Pinpoint the cell where the given text exists, returning its [X, Y] midpoint coordinate. 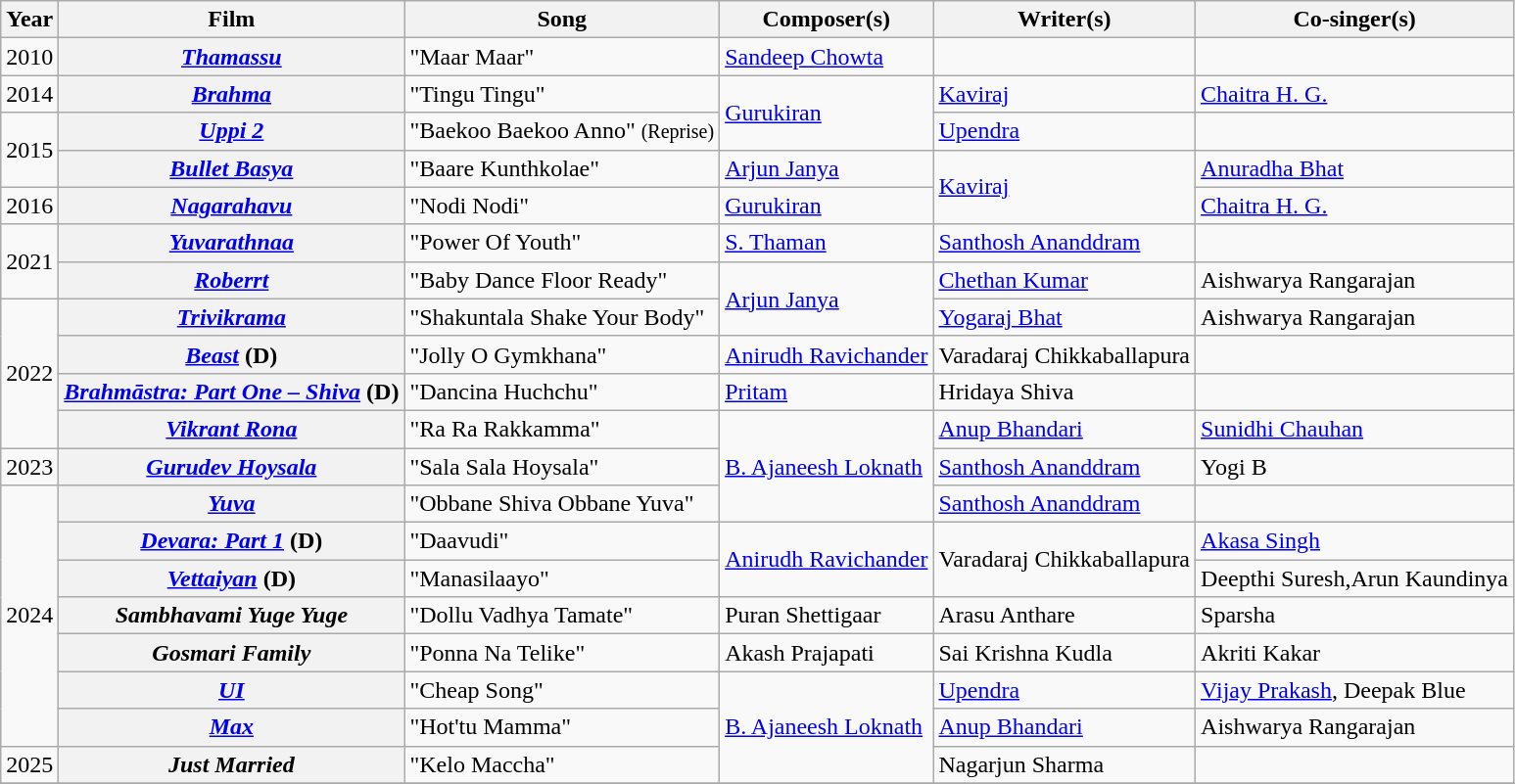
"Ra Ra Rakkamma" [562, 429]
"Dancina Huchchu" [562, 392]
Sparsha [1355, 616]
Uppi 2 [231, 131]
Hridaya Shiva [1065, 392]
Sambhavami Yuge Yuge [231, 616]
"Hot'tu Mamma" [562, 727]
2022 [29, 373]
Deepthi Suresh,Arun Kaundinya [1355, 578]
Co-singer(s) [1355, 20]
2021 [29, 261]
"Nodi Nodi" [562, 206]
Brahma [231, 94]
Vijay Prakash, Deepak Blue [1355, 690]
Vikrant Rona [231, 429]
Writer(s) [1065, 20]
Film [231, 20]
"Daavudi" [562, 541]
Just Married [231, 764]
"Shakuntala Shake Your Body" [562, 317]
Max [231, 727]
Trivikrama [231, 317]
Anuradha Bhat [1355, 168]
"Cheap Song" [562, 690]
Chethan Kumar [1065, 280]
2014 [29, 94]
Beast (D) [231, 354]
Brahmāstra: Part One – Shiva (D) [231, 392]
Devara: Part 1 (D) [231, 541]
"Dollu Vadhya Tamate" [562, 616]
2016 [29, 206]
Arasu Anthare [1065, 616]
2015 [29, 150]
Song [562, 20]
2023 [29, 467]
Yuva [231, 504]
Gosmari Family [231, 653]
Sunidhi Chauhan [1355, 429]
"Baare Kunthkolae" [562, 168]
Thamassu [231, 57]
"Power Of Youth" [562, 243]
2010 [29, 57]
"Kelo Maccha" [562, 764]
"Baekoo Baekoo Anno" (Reprise) [562, 131]
Sandeep Chowta [827, 57]
Bullet Basya [231, 168]
Roberrt [231, 280]
"Manasilaayo" [562, 578]
"Tingu Tingu" [562, 94]
Yogi B [1355, 467]
Gurudev Hoysala [231, 467]
Akasa Singh [1355, 541]
Nagarjun Sharma [1065, 764]
"Obbane Shiva Obbane Yuva" [562, 504]
UI [231, 690]
Puran Shettigaar [827, 616]
Nagarahavu [231, 206]
"Sala Sala Hoysala" [562, 467]
"Maar Maar" [562, 57]
Yogaraj Bhat [1065, 317]
2025 [29, 764]
Yuvarathnaa [231, 243]
Pritam [827, 392]
S. Thaman [827, 243]
Sai Krishna Kudla [1065, 653]
Akash Prajapati [827, 653]
"Ponna Na Telike" [562, 653]
Composer(s) [827, 20]
"Baby Dance Floor Ready" [562, 280]
Year [29, 20]
2024 [29, 616]
"Jolly O Gymkhana" [562, 354]
Akriti Kakar [1355, 653]
Vettaiyan (D) [231, 578]
